For the text-containing cell, return its midpoint in [x, y] coordinate format. 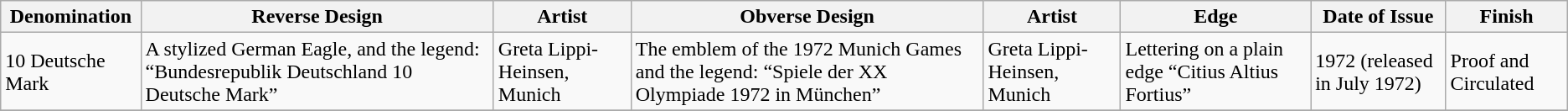
Denomination [70, 17]
The emblem of the 1972 Munich Games and the legend: “Spiele der XX Olympiade 1972 in München” [807, 71]
Obverse Design [807, 17]
A stylized German Eagle, and the legend: “Bundesrepublik Deutschland 10 Deutsche Mark” [317, 71]
Edge [1216, 17]
Date of Issue [1379, 17]
Lettering on a plain edge “Citius Altius Fortius” [1216, 71]
Finish [1506, 17]
Reverse Design [317, 17]
Proof and Circulated [1506, 71]
1972 (released in July 1972) [1379, 71]
10 Deutsche Mark [70, 71]
